Return the [X, Y] coordinate for the center point of the cell that contains the specified text.  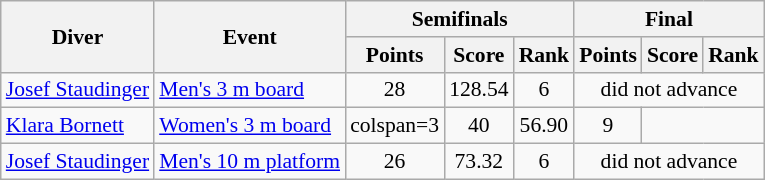
Women's 3 m board [250, 126]
9 [608, 126]
28 [394, 90]
Event [250, 36]
56.90 [544, 126]
Semifinals [460, 19]
73.32 [478, 162]
colspan=3 [394, 126]
Diver [78, 36]
128.54 [478, 90]
40 [478, 126]
Klara Bornett [78, 126]
Men's 3 m board [250, 90]
26 [394, 162]
Final [669, 19]
Men's 10 m platform [250, 162]
